Search for the cell housing the specified text and yield its (X, Y) center coordinate. 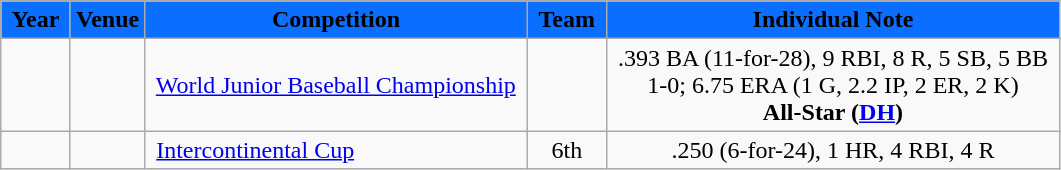
World Junior Baseball Championship (336, 85)
Team (566, 20)
Year (36, 20)
6th (566, 150)
.393 BA (11-for-28), 9 RBI, 8 R, 5 SB, 5 BB 1-0; 6.75 ERA (1 G, 2.2 IP, 2 ER, 2 K)All-Star (DH) (832, 85)
Venue (107, 20)
.250 (6-for-24), 1 HR, 4 RBI, 4 R (832, 150)
Competition (336, 20)
Intercontinental Cup (336, 150)
Individual Note (832, 20)
